Detect which cell encompasses the target text, then output its [X, Y] center coordinate. 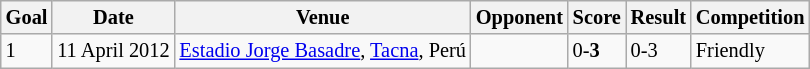
Estadio Jorge Basadre, Tacna, Perú [323, 51]
Friendly [750, 51]
11 April 2012 [113, 51]
Score [597, 17]
Venue [323, 17]
Result [658, 17]
Opponent [520, 17]
Date [113, 17]
1 [27, 51]
Competition [750, 17]
Goal [27, 17]
